Provide the (X, Y) coordinate of the cell's center where the given text is located.  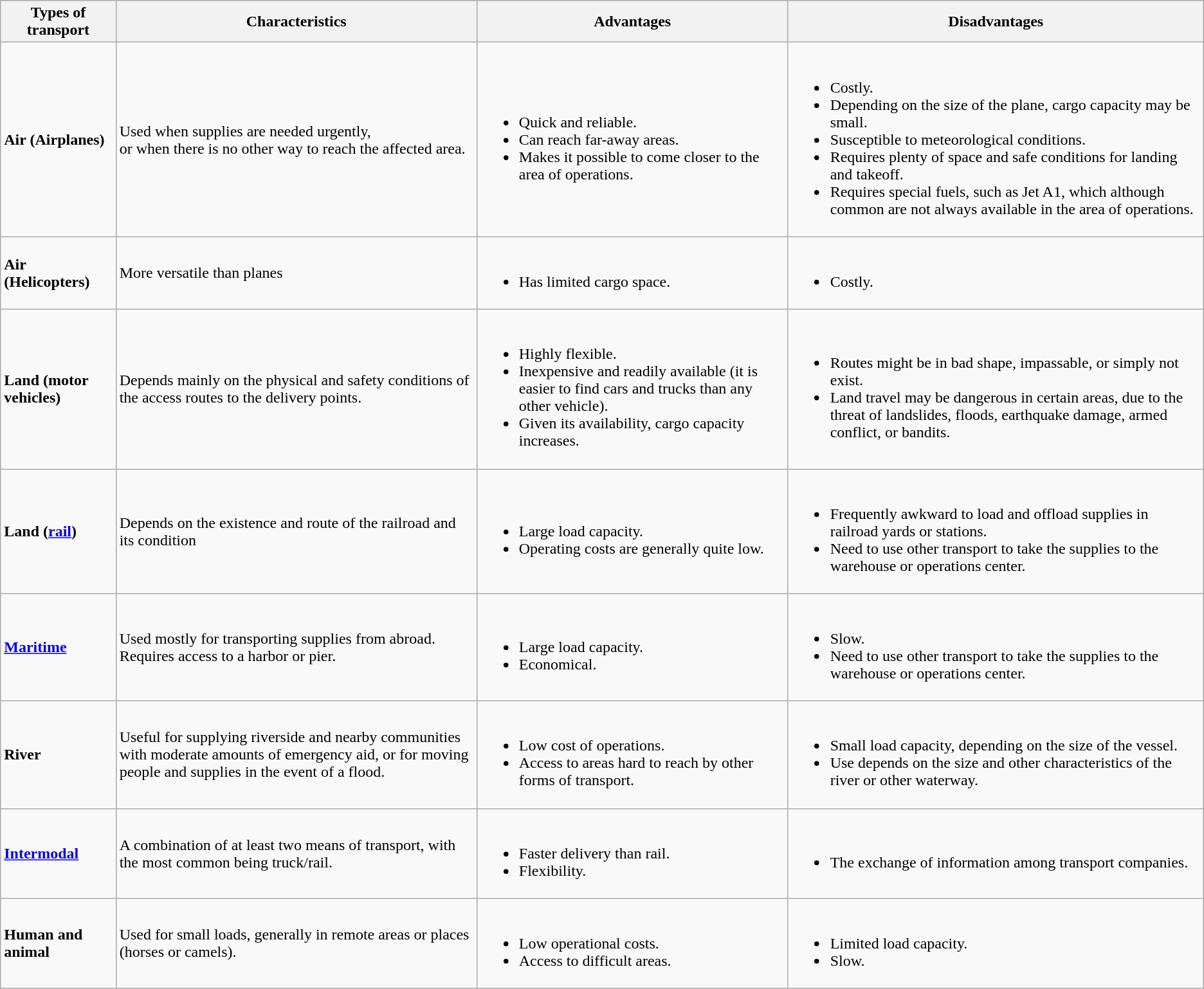
Air (Helicopters) (58, 273)
Large load capacity.Operating costs are generally quite low. (632, 531)
Quick and reliable.Can reach far-away areas.Makes it possible to come closer to the area of operations. (632, 140)
Characteristics (296, 22)
Depends mainly on the physical and safety conditions of the access routes to the delivery points. (296, 389)
Land (rail) (58, 531)
The exchange of information among transport companies. (996, 853)
Depends on the existence and route of the railroad and its condition (296, 531)
Land (motor vehicles) (58, 389)
Limited load capacity.Slow. (996, 943)
Small load capacity, depending on the size of the vessel.Use depends on the size and other characteristics of the river or other waterway. (996, 755)
River (58, 755)
Costly. (996, 273)
Types of transport (58, 22)
Maritime (58, 647)
Disadvantages (996, 22)
Human and animal (58, 943)
Low operational costs.Access to difficult areas. (632, 943)
Used mostly for transporting supplies from abroad. Requires access to a harbor or pier. (296, 647)
Large load capacity.Economical. (632, 647)
Intermodal (58, 853)
Slow.Need to use other transport to take the supplies to the warehouse or operations center. (996, 647)
Faster delivery than rail.Flexibility. (632, 853)
Used for small loads, generally in remote areas or places (horses or camels). (296, 943)
Advantages (632, 22)
Used when supplies are needed urgently,or when there is no other way to reach the affected area. (296, 140)
Low cost of operations.Access to areas hard to reach by other forms of transport. (632, 755)
Air (Airplanes) (58, 140)
A combination of at least two means of transport, with the most common being truck/rail. (296, 853)
More versatile than planes (296, 273)
Has limited cargo space. (632, 273)
